Return (x, y) of the center of cell containing provided text 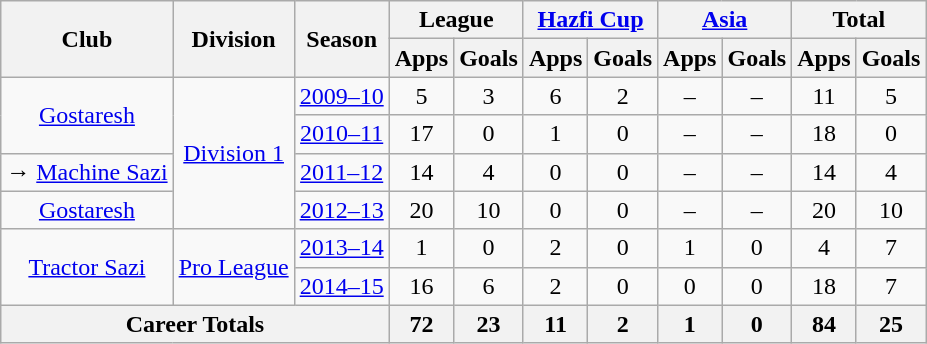
Tractor Sazi (87, 267)
Total (859, 20)
2014–15 (342, 286)
Club (87, 39)
23 (489, 324)
2013–14 (342, 248)
Hazfi Cup (590, 20)
2009–10 (342, 96)
Pro League (234, 267)
Asia (725, 20)
2011–12 (342, 172)
84 (824, 324)
Season (342, 39)
25 (891, 324)
72 (421, 324)
17 (421, 134)
League (456, 20)
Career Totals (195, 324)
→ Machine Sazi (87, 172)
2010–11 (342, 134)
Division (234, 39)
16 (421, 286)
2012–13 (342, 210)
3 (489, 96)
Division 1 (234, 153)
